Scan for the cell matching the given text and deliver its (x, y) coordinate at center. 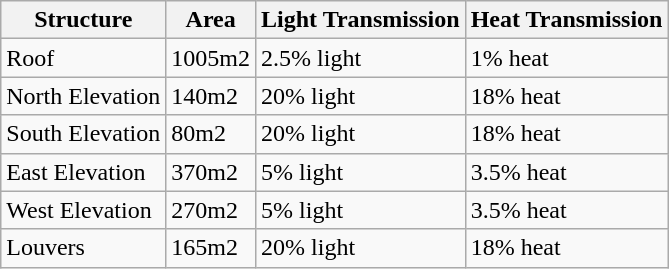
80m2 (211, 134)
140m2 (211, 96)
Louvers (84, 248)
165m2 (211, 248)
370m2 (211, 172)
Heat Transmission (566, 20)
1% heat (566, 58)
South Elevation (84, 134)
North Elevation (84, 96)
Structure (84, 20)
West Elevation (84, 210)
East Elevation (84, 172)
Area (211, 20)
1005m2 (211, 58)
Light Transmission (361, 20)
270m2 (211, 210)
2.5% light (361, 58)
Roof (84, 58)
